Determine the (x, y) coordinate at the center of the cell enclosing the given text.  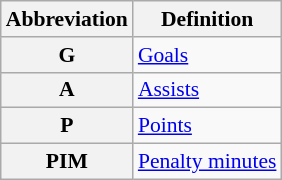
Points (208, 126)
Abbreviation (67, 19)
Assists (208, 90)
G (67, 55)
A (67, 90)
P (67, 126)
Definition (208, 19)
PIM (67, 162)
Goals (208, 55)
Penalty minutes (208, 162)
